Capture the cell that displays the provided text and extract its (x, y) central coordinate. 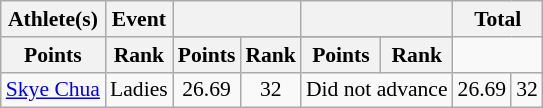
Ladies (139, 90)
Athlete(s) (53, 19)
Did not advance (377, 90)
Event (139, 19)
Total (498, 19)
Skye Chua (53, 90)
